Locate the cell with the specified text and output its (x, y) center coordinate. 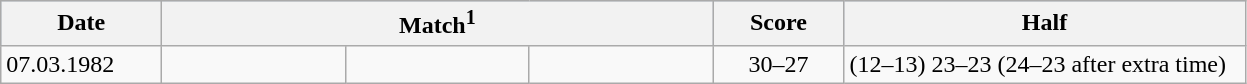
07.03.1982 (82, 64)
Date (82, 24)
30–27 (778, 64)
Match1 (438, 24)
Score (778, 24)
(12–13) 23–23 (24–23 after extra time) (1044, 64)
Half (1044, 24)
